Pinpoint the cell where the given text exists, returning its [X, Y] midpoint coordinate. 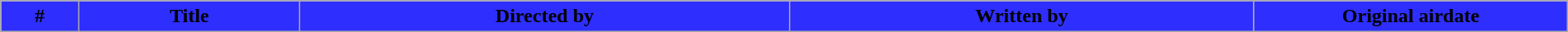
Written by [1022, 16]
Title [189, 16]
# [40, 16]
Original airdate [1411, 16]
Directed by [545, 16]
